Capture the cell that displays the provided text and extract its (x, y) central coordinate. 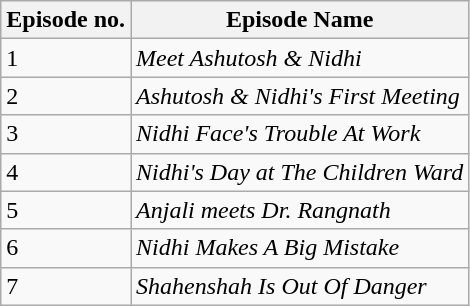
Shahenshah Is Out Of Danger (300, 286)
4 (66, 172)
Meet Ashutosh & Nidhi (300, 58)
Nidhi Makes A Big Mistake (300, 248)
Nidhi's Day at The Children Ward (300, 172)
Episode Name (300, 20)
Anjali meets Dr. Rangnath (300, 210)
Nidhi Face's Trouble At Work (300, 134)
1 (66, 58)
5 (66, 210)
Episode no. (66, 20)
6 (66, 248)
2 (66, 96)
3 (66, 134)
Ashutosh & Nidhi's First Meeting (300, 96)
7 (66, 286)
